From the cell containing the given text, extract its center point as [X, Y] coordinate. 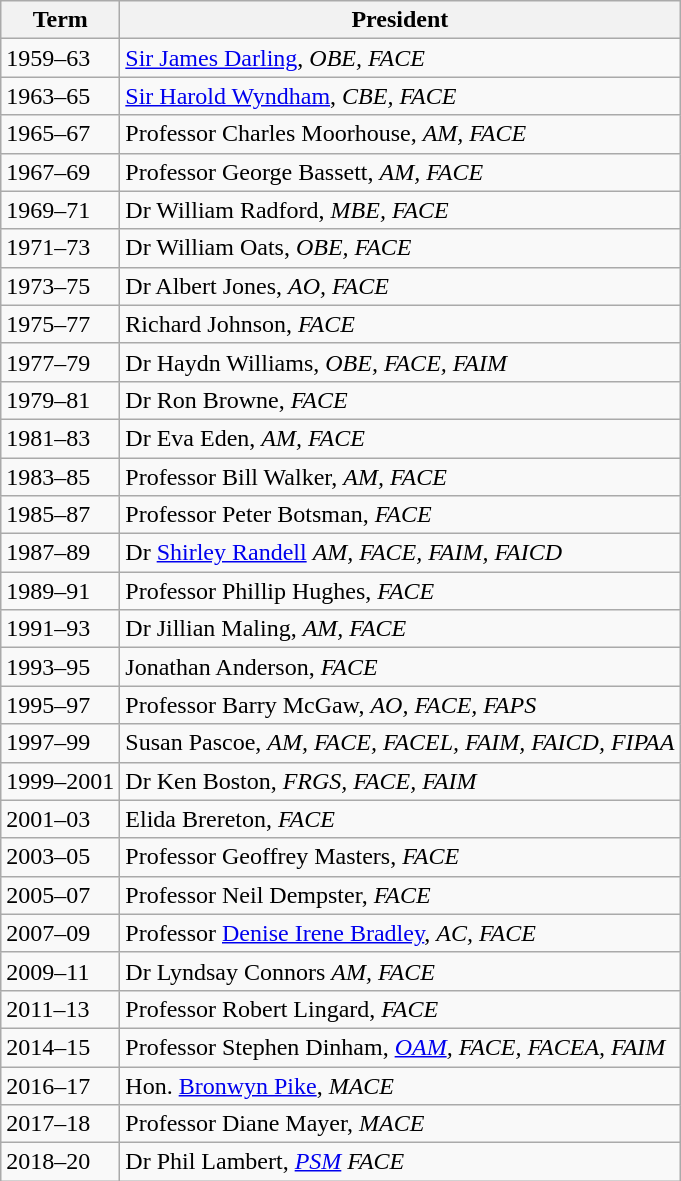
Elida Brereton, FACE [400, 819]
Professor Bill Walker, AM, FACE [400, 477]
Professor Diane Mayer, MACE [400, 1124]
Sir Harold Wyndham, CBE, FACE [400, 96]
1995–97 [60, 705]
Dr Jillian Maling, AM, FACE [400, 629]
Dr William Radford, MBE, FACE [400, 210]
Dr Ron Browne, FACE [400, 400]
1983–85 [60, 477]
Hon. Bronwyn Pike, MACE [400, 1085]
President [400, 20]
Professor Geoffrey Masters, FACE [400, 857]
2018–20 [60, 1162]
Richard Johnson, FACE [400, 324]
Professor Charles Moorhouse, AM, FACE [400, 134]
2005–07 [60, 895]
1973–75 [60, 286]
Professor Barry McGaw, AO, FACE, FAPS [400, 705]
1967–69 [60, 172]
1975–77 [60, 324]
1991–93 [60, 629]
2011–13 [60, 1009]
Dr William Oats, OBE, FACE [400, 248]
1959–63 [60, 58]
Professor Robert Lingard, FACE [400, 1009]
Dr Shirley Randell AM, FACE, FAIM, FAICD [400, 553]
2009–11 [60, 971]
2014–15 [60, 1047]
Jonathan Anderson, FACE [400, 667]
Term [60, 20]
Professor Phillip Hughes, FACE [400, 591]
Professor Peter Botsman, FACE [400, 515]
1987–89 [60, 553]
Dr Haydn Williams, OBE, FACE, FAIM [400, 362]
1969–71 [60, 210]
Professor George Bassett, AM, FACE [400, 172]
Professor Neil Dempster, FACE [400, 895]
1971–73 [60, 248]
Professor Denise Irene Bradley, AC, FACE [400, 933]
2017–18 [60, 1124]
1989–91 [60, 591]
Sir James Darling, OBE, FACE [400, 58]
Dr Lyndsay Connors AM, FACE [400, 971]
2007–09 [60, 933]
2003–05 [60, 857]
1997–99 [60, 743]
Dr Phil Lambert, PSM FACE [400, 1162]
1965–67 [60, 134]
Dr Albert Jones, AO, FACE [400, 286]
2016–17 [60, 1085]
1993–95 [60, 667]
2001–03 [60, 819]
Professor Stephen Dinham, OAM, FACE, FACEA, FAIM [400, 1047]
Dr Ken Boston, FRGS, FACE, FAIM [400, 781]
Susan Pascoe, AM, FACE, FACEL, FAIM, FAICD, FIPAA [400, 743]
1981–83 [60, 438]
1985–87 [60, 515]
1977–79 [60, 362]
1999–2001 [60, 781]
1963–65 [60, 96]
1979–81 [60, 400]
Dr Eva Eden, AM, FACE [400, 438]
